Determine the [x, y] coordinate at the center of the cell enclosing the given text.  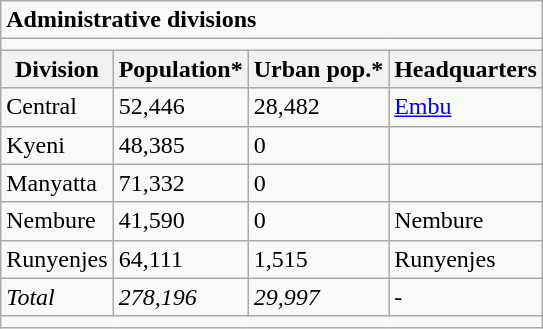
Embu [466, 107]
48,385 [180, 145]
Urban pop.* [318, 69]
64,111 [180, 259]
1,515 [318, 259]
Administrative divisions [272, 20]
- [466, 297]
52,446 [180, 107]
Population* [180, 69]
Division [57, 69]
278,196 [180, 297]
Kyeni [57, 145]
Total [57, 297]
Manyatta [57, 183]
41,590 [180, 221]
29,997 [318, 297]
Headquarters [466, 69]
71,332 [180, 183]
28,482 [318, 107]
Central [57, 107]
